Search for the cell housing the specified text and yield its (x, y) center coordinate. 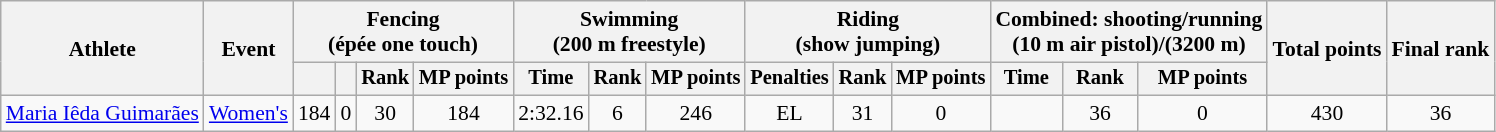
Penalties (789, 79)
Event (248, 48)
Maria Iêda Guimarães (102, 114)
Final rank (1441, 48)
Total points (1326, 48)
31 (863, 114)
Riding(show jumping) (868, 32)
2:32.16 (550, 114)
Athlete (102, 48)
Combined: shooting/running(10 m air pistol)/(3200 m) (1128, 32)
Women's (248, 114)
6 (618, 114)
430 (1326, 114)
EL (789, 114)
246 (696, 114)
30 (385, 114)
Swimming(200 m freestyle) (629, 32)
Fencing(épée one touch) (403, 32)
